Return [x, y] of the center of cell containing provided text 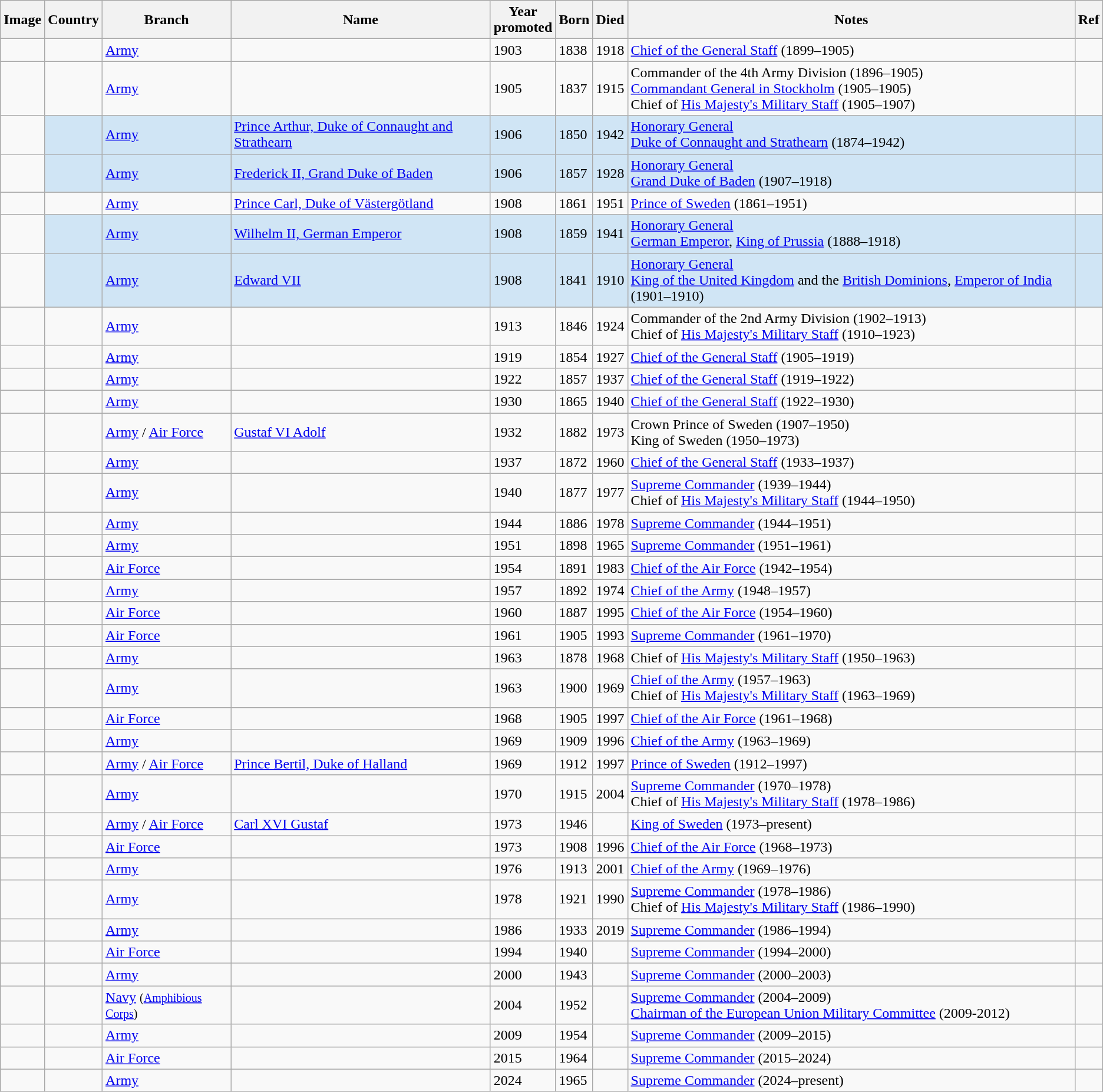
Name [361, 20]
Chief of the General Staff (1899–1905) [851, 50]
King of Sweden (1973–present) [851, 824]
Supreme Commander (2004–2009)Chairman of the European Union Military Committee (2009-2012) [851, 1005]
1877 [574, 493]
Chief of the Air Force (1954–1960) [851, 613]
1933 [574, 930]
Prince of Sweden (1861–1951) [851, 203]
1995 [610, 613]
2009 [523, 1035]
1986 [523, 930]
Chief of the General Staff (1933–1937) [851, 463]
Chief of the Army (1969–1976) [851, 869]
1994 [523, 952]
1887 [574, 613]
Died [610, 20]
Supreme Commander (1970–1978)Chief of His Majesty's Military Staff (1978–1986) [851, 793]
Yearpromoted [523, 20]
Honorary GeneralKing of the United Kingdom and the British Dominions, Emperor of India (1901–1910) [851, 280]
1941 [610, 233]
Edward VII [361, 280]
1898 [574, 546]
Chief of the General Staff (1919–1922) [851, 379]
Supreme Commander (2024–present) [851, 1080]
Chief of the General Staff (1922–1930) [851, 401]
Ref [1089, 20]
Chief of the Air Force (1942–1954) [851, 568]
1850 [574, 134]
1919 [523, 357]
Gustaf VI Adolf [361, 431]
1912 [574, 763]
Frederick II, Grand Duke of Baden [361, 173]
1909 [574, 741]
1990 [610, 899]
1970 [523, 793]
1928 [610, 173]
1865 [574, 401]
1837 [574, 88]
1927 [610, 357]
Supreme Commander (1944–1951) [851, 523]
1854 [574, 357]
Prince of Sweden (1912–1997) [851, 763]
1983 [610, 568]
1930 [523, 401]
1942 [610, 134]
1924 [610, 326]
1882 [574, 431]
Supreme Commander (1939–1944)Chief of His Majesty's Military Staff (1944–1950) [851, 493]
Chief of the Army (1963–1969) [851, 741]
Crown Prince of Sweden (1907–1950)King of Sweden (1950–1973) [851, 431]
2019 [610, 930]
Prince Arthur, Duke of Connaught and Strathearn [361, 134]
1957 [523, 590]
1977 [610, 493]
Supreme Commander (1978–1986)Chief of His Majesty's Military Staff (1986–1990) [851, 899]
1944 [523, 523]
1859 [574, 233]
1872 [574, 463]
1964 [574, 1058]
Chief of the General Staff (1905–1919) [851, 357]
Honorary GeneralGrand Duke of Baden (1907–1918) [851, 173]
Commander of the 4th Army Division (1896–1905)Commandant General in Stockholm (1905–1905)Chief of His Majesty's Military Staff (1905–1907) [851, 88]
Chief of the Army (1948–1957) [851, 590]
1946 [574, 824]
Supreme Commander (2015–2024) [851, 1058]
Born [574, 20]
Commander of the 2nd Army Division (1902–1913)Chief of His Majesty's Military Staff (1910–1923) [851, 326]
Chief of the Air Force (1961–1968) [851, 718]
1838 [574, 50]
1900 [574, 688]
Branch [167, 20]
Supreme Commander (1994–2000) [851, 952]
Supreme Commander (2000–2003) [851, 975]
Chief of the Army (1957–1963)Chief of His Majesty's Military Staff (1963–1969) [851, 688]
1910 [610, 280]
1861 [574, 203]
1886 [574, 523]
Supreme Commander (1986–1994) [851, 930]
Supreme Commander (1951–1961) [851, 546]
Supreme Commander (2009–2015) [851, 1035]
1943 [574, 975]
Image [22, 20]
1993 [610, 635]
1891 [574, 568]
1921 [574, 899]
1841 [574, 280]
Supreme Commander (1961–1970) [851, 635]
1961 [523, 635]
1878 [574, 658]
2015 [523, 1058]
1932 [523, 431]
Prince Bertil, Duke of Halland [361, 763]
Wilhelm II, German Emperor [361, 233]
2000 [523, 975]
Honorary GeneralGerman Emperor, King of Prussia (1888–1918) [851, 233]
2024 [523, 1080]
1974 [610, 590]
Prince Carl, Duke of Västergötland [361, 203]
1918 [610, 50]
1922 [523, 379]
2001 [610, 869]
Carl XVI Gustaf [361, 824]
Navy (Amphibious Corps) [167, 1005]
1903 [523, 50]
1846 [574, 326]
Country [74, 20]
Chief of the Air Force (1968–1973) [851, 847]
1976 [523, 869]
Honorary GeneralDuke of Connaught and Strathearn (1874–1942) [851, 134]
Notes [851, 20]
1892 [574, 590]
1952 [574, 1005]
Chief of His Majesty's Military Staff (1950–1963) [851, 658]
